Return (X, Y) of the center of cell containing provided text 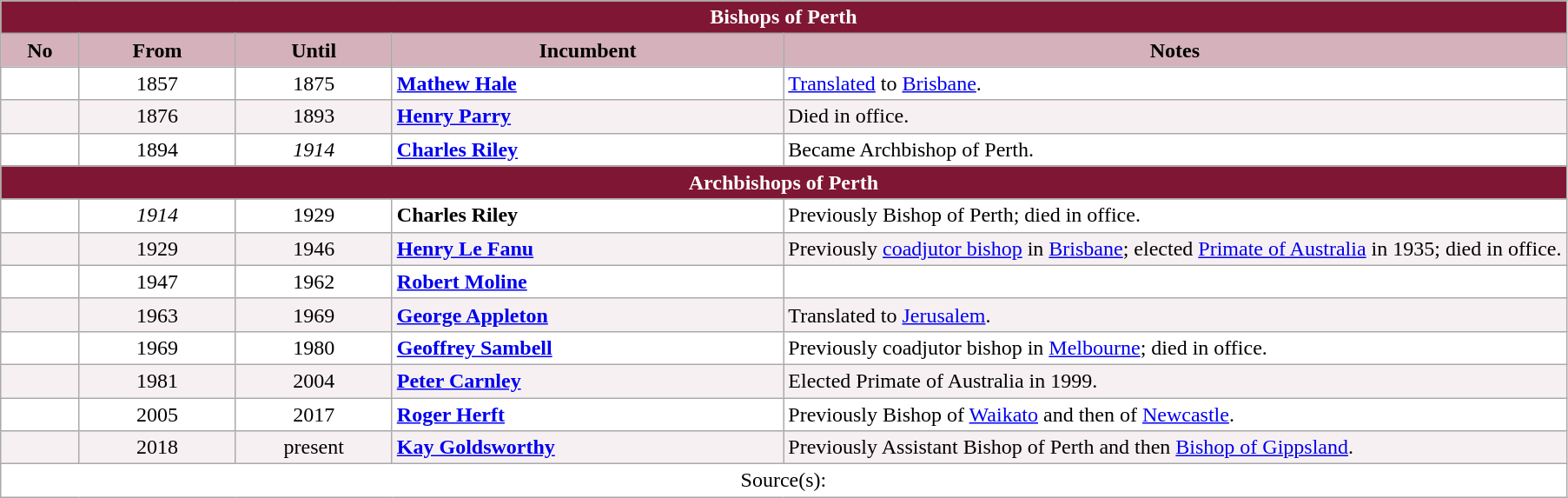
Bishops of Perth (784, 17)
1893 (314, 116)
Previously Bishop of Waikato and then of Newcastle. (1174, 415)
2004 (314, 381)
1962 (314, 282)
Translated to Jerusalem. (1174, 315)
Until (314, 50)
Incumbent (587, 50)
1947 (157, 282)
Previously Bishop of Perth; died in office. (1174, 216)
George Appleton (587, 315)
Died in office. (1174, 116)
1946 (314, 249)
Henry Le Fanu (587, 249)
1981 (157, 381)
Archbishops of Perth (784, 183)
No (40, 50)
Kay Goldsworthy (587, 448)
Notes (1174, 50)
Elected Primate of Australia in 1999. (1174, 381)
present (314, 448)
Previously coadjutor bishop in Brisbane; elected Primate of Australia in 1935; died in office. (1174, 249)
2017 (314, 415)
Henry Parry (587, 116)
Geoffrey Sambell (587, 348)
1980 (314, 348)
Mathew Hale (587, 83)
1857 (157, 83)
1963 (157, 315)
Became Archbishop of Perth. (1174, 149)
Translated to Brisbane. (1174, 83)
Previously coadjutor bishop in Melbourne; died in office. (1174, 348)
2018 (157, 448)
Source(s): (784, 481)
1894 (157, 149)
Peter Carnley (587, 381)
1875 (314, 83)
Roger Herft (587, 415)
Robert Moline (587, 282)
From (157, 50)
Previously Assistant Bishop of Perth and then Bishop of Gippsland. (1174, 448)
1876 (157, 116)
2005 (157, 415)
